From the cell containing the given text, extract its center point as (X, Y) coordinate. 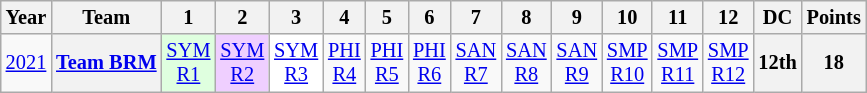
12th (777, 63)
SANR7 (476, 63)
5 (388, 17)
PHIR5 (388, 63)
DC (777, 17)
7 (476, 17)
SYMR1 (188, 63)
SANR8 (526, 63)
SMPR11 (677, 63)
3 (296, 17)
SYMR2 (242, 63)
SMPR10 (627, 63)
Points (834, 17)
8 (526, 17)
2021 (26, 63)
SYMR3 (296, 63)
1 (188, 17)
PHIR4 (344, 63)
SMPR12 (728, 63)
11 (677, 17)
10 (627, 17)
4 (344, 17)
Year (26, 17)
12 (728, 17)
PHIR6 (430, 63)
6 (430, 17)
18 (834, 63)
Team (106, 17)
SANR9 (577, 63)
9 (577, 17)
2 (242, 17)
Team BRM (106, 63)
